Return the [x, y] coordinate for the center point of the cell that contains the specified text.  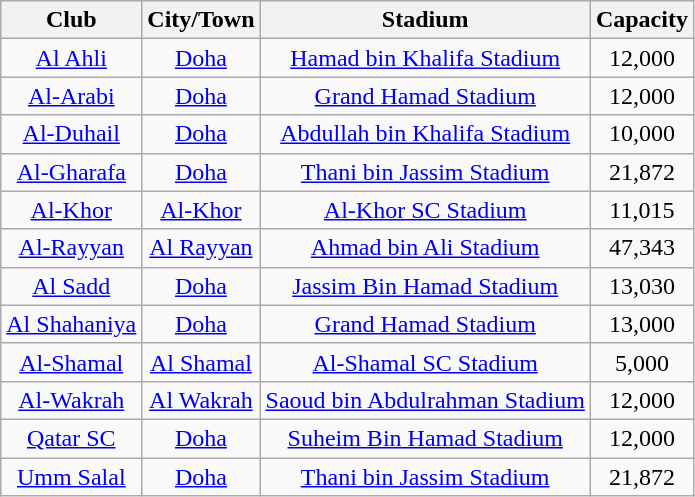
Al Shahaniya [72, 324]
Al-Duhail [72, 134]
Ahmad bin Ali Stadium [425, 248]
Umm Salal [72, 477]
47,343 [642, 248]
10,000 [642, 134]
City/Town [201, 20]
Al-Rayyan [72, 248]
13,000 [642, 324]
Saoud bin Abdulrahman Stadium [425, 400]
Al-Gharafa [72, 172]
Capacity [642, 20]
Al-Shamal SC Stadium [425, 362]
Al-Wakrah [72, 400]
Al-Arabi [72, 96]
Al Shamal [201, 362]
Al Wakrah [201, 400]
Stadium [425, 20]
Al Sadd [72, 286]
Hamad bin Khalifa Stadium [425, 58]
Qatar SC [72, 438]
Al Rayyan [201, 248]
13,030 [642, 286]
11,015 [642, 210]
Al-Khor SC Stadium [425, 210]
Jassim Bin Hamad Stadium [425, 286]
Al Ahli [72, 58]
Abdullah bin Khalifa Stadium [425, 134]
Club [72, 20]
Al-Shamal [72, 362]
5,000 [642, 362]
Suheim Bin Hamad Stadium [425, 438]
